From the cell containing the given text, extract its center point as [X, Y] coordinate. 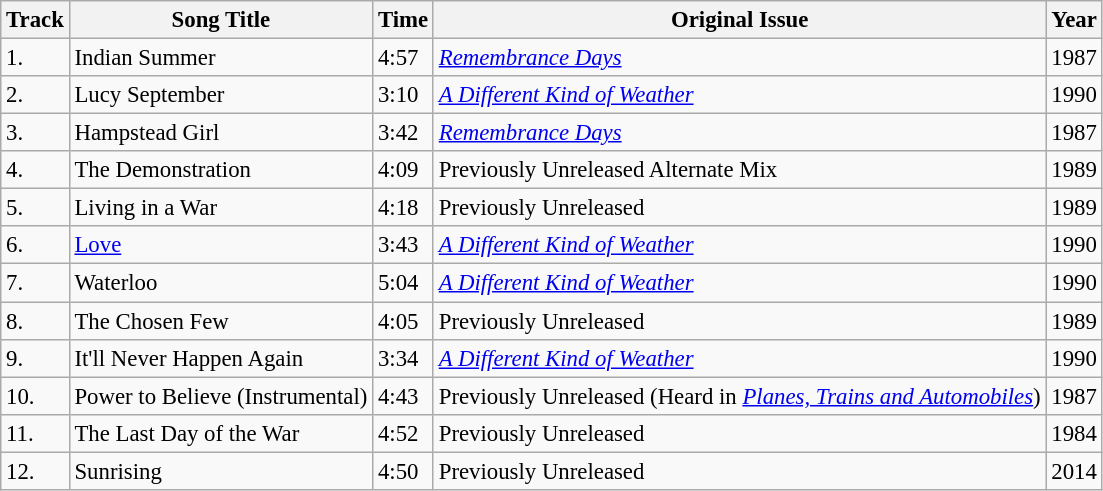
3:34 [404, 358]
2014 [1074, 471]
4:57 [404, 58]
7. [35, 283]
1984 [1074, 433]
Year [1074, 20]
4:18 [404, 208]
5:04 [404, 283]
9. [35, 358]
5. [35, 208]
3:10 [404, 95]
Time [404, 20]
Hampstead Girl [221, 133]
4:50 [404, 471]
Previously Unreleased Alternate Mix [740, 170]
Song Title [221, 20]
Previously Unreleased (Heard in Planes, Trains and Automobiles) [740, 396]
4:52 [404, 433]
Indian Summer [221, 58]
1. [35, 58]
12. [35, 471]
3:42 [404, 133]
10. [35, 396]
8. [35, 321]
6. [35, 245]
The Demonstration [221, 170]
4. [35, 170]
Power to Believe (Instrumental) [221, 396]
It'll Never Happen Again [221, 358]
Living in a War [221, 208]
Original Issue [740, 20]
The Last Day of the War [221, 433]
Love [221, 245]
4:43 [404, 396]
4:09 [404, 170]
3:43 [404, 245]
Waterloo [221, 283]
Sunrising [221, 471]
4:05 [404, 321]
2. [35, 95]
3. [35, 133]
The Chosen Few [221, 321]
11. [35, 433]
Track [35, 20]
Lucy September [221, 95]
